Provide the [x, y] coordinate of the cell's center where the given text is located.  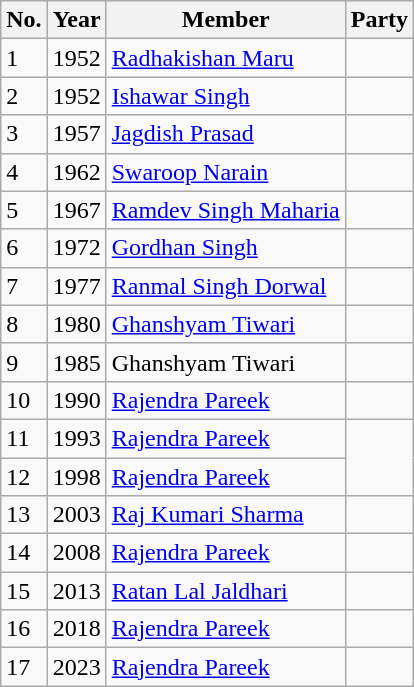
Gordhan Singh [226, 248]
11 [24, 438]
7 [24, 286]
1967 [76, 210]
1998 [76, 477]
6 [24, 248]
Party [379, 20]
12 [24, 477]
Jagdish Prasad [226, 134]
3 [24, 134]
8 [24, 324]
1972 [76, 248]
No. [24, 20]
1 [24, 58]
2003 [76, 515]
Ramdev Singh Maharia [226, 210]
13 [24, 515]
16 [24, 629]
Ratan Lal Jaldhari [226, 591]
Year [76, 20]
4 [24, 172]
Swaroop Narain [226, 172]
2023 [76, 667]
2018 [76, 629]
Ranmal Singh Dorwal [226, 286]
2008 [76, 553]
15 [24, 591]
Radhakishan Maru [226, 58]
10 [24, 400]
1977 [76, 286]
1990 [76, 400]
1962 [76, 172]
9 [24, 362]
1980 [76, 324]
1993 [76, 438]
1957 [76, 134]
Ishawar Singh [226, 96]
Raj Kumari Sharma [226, 515]
17 [24, 667]
2 [24, 96]
14 [24, 553]
2013 [76, 591]
Member [226, 20]
5 [24, 210]
1985 [76, 362]
